Return the [X, Y] coordinate for the center point of the cell that contains the specified text.  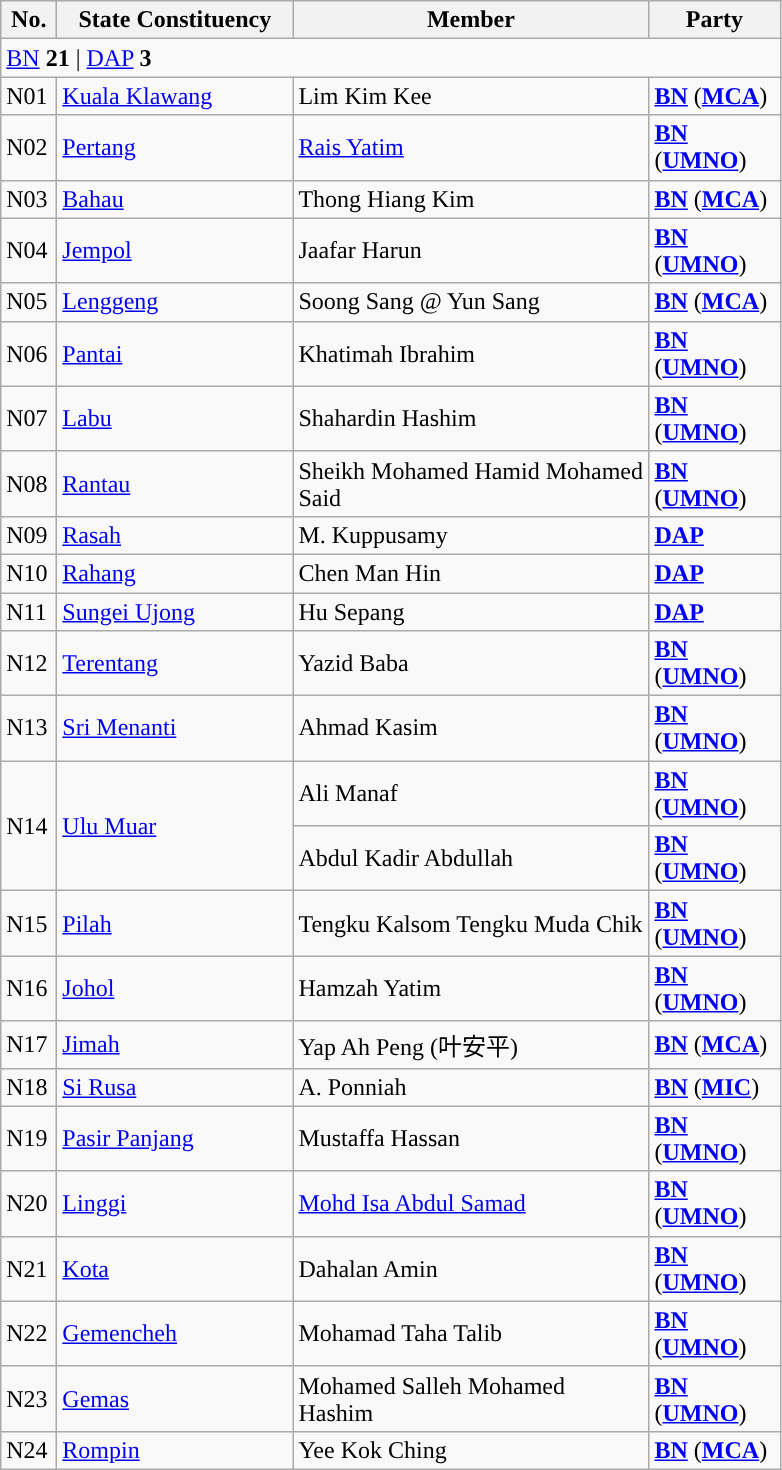
Rasah [175, 535]
Soong Sang @ Yun Sang [471, 302]
N16 [29, 988]
Mohd Isa Abdul Samad [471, 1204]
Si Rusa [175, 1087]
Thong Hiang Kim [471, 199]
N24 [29, 1450]
N13 [29, 728]
N23 [29, 1398]
A. Ponniah [471, 1087]
M. Kuppusamy [471, 535]
Yee Kok Ching [471, 1450]
BN (MIC) [714, 1087]
Pasir Panjang [175, 1138]
Rantau [175, 484]
Khatimah Ibrahim [471, 354]
Kuala Klawang [175, 96]
Pantai [175, 354]
Tengku Kalsom Tengku Muda Chik [471, 924]
Dahalan Amin [471, 1268]
No. [29, 20]
Jempol [175, 250]
State Constituency [175, 20]
Party [714, 20]
N20 [29, 1204]
N10 [29, 573]
N09 [29, 535]
Ali Manaf [471, 794]
N22 [29, 1334]
Pertang [175, 148]
Hu Sepang [471, 611]
BN 21 | DAP 3 [390, 58]
Mohamed Salleh Mohamed Hashim [471, 1398]
Hamzah Yatim [471, 988]
Jaafar Harun [471, 250]
N21 [29, 1268]
Mustaffa Hassan [471, 1138]
Mohamad Taha Talib [471, 1334]
N12 [29, 664]
Yap Ah Peng (叶安平) [471, 1044]
Sri Menanti [175, 728]
Kota [175, 1268]
Gemas [175, 1398]
Chen Man Hin [471, 573]
N04 [29, 250]
Pilah [175, 924]
N08 [29, 484]
N05 [29, 302]
N14 [29, 826]
Lenggeng [175, 302]
N15 [29, 924]
N19 [29, 1138]
Gemencheh [175, 1334]
Bahau [175, 199]
N18 [29, 1087]
N17 [29, 1044]
Member [471, 20]
Jimah [175, 1044]
Ahmad Kasim [471, 728]
N02 [29, 148]
Labu [175, 418]
Rahang [175, 573]
Shahardin Hashim [471, 418]
Abdul Kadir Abdullah [471, 858]
Lim Kim Kee [471, 96]
Yazid Baba [471, 664]
N03 [29, 199]
Johol [175, 988]
Ulu Muar [175, 826]
N01 [29, 96]
Linggi [175, 1204]
Rompin [175, 1450]
Sungei Ujong [175, 611]
N11 [29, 611]
N06 [29, 354]
Rais Yatim [471, 148]
Sheikh Mohamed Hamid Mohamed Said [471, 484]
Terentang [175, 664]
N07 [29, 418]
